Find where the given text appears and provide that cell's center as [x, y] coordinate. 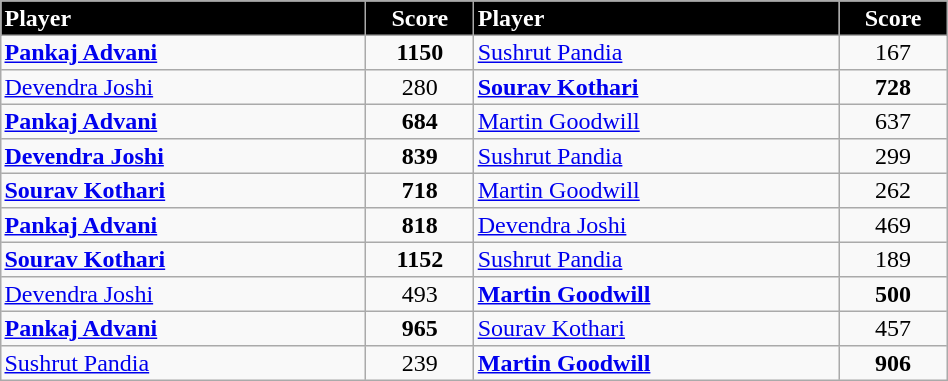
839 [420, 156]
965 [420, 328]
189 [893, 259]
718 [420, 190]
493 [420, 294]
906 [893, 363]
818 [420, 225]
299 [893, 156]
457 [893, 328]
469 [893, 225]
1150 [420, 52]
262 [893, 190]
1152 [420, 259]
167 [893, 52]
239 [420, 363]
637 [893, 121]
280 [420, 87]
500 [893, 294]
684 [420, 121]
728 [893, 87]
